Return the [X, Y] coordinate for the center point of the cell that contains the specified text.  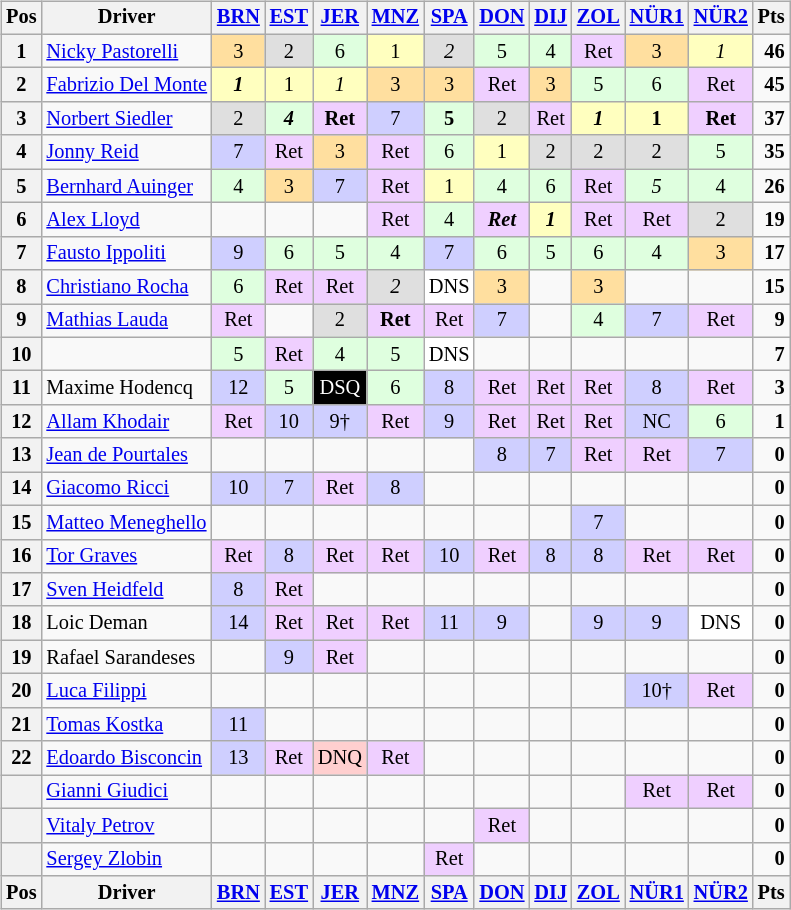
16 [21, 556]
22 [21, 758]
Tor Graves [126, 556]
45 [772, 85]
Luca Filippi [126, 691]
Norbert Siedler [126, 119]
Matteo Meneghello [126, 522]
9† [340, 422]
Edoardo Bisconcin [126, 758]
37 [772, 119]
Vitaly Petrov [126, 825]
21 [21, 724]
NC [657, 422]
18 [21, 623]
Sven Heidfeld [126, 590]
Jonny Reid [126, 152]
Allam Khodair [126, 422]
Fausto Ippoliti [126, 253]
Bernhard Auinger [126, 186]
Rafael Sarandeses [126, 657]
Maxime Hodencq [126, 388]
Jean de Pourtales [126, 455]
46 [772, 51]
Gianni Giudici [126, 792]
Giacomo Ricci [126, 489]
Mathias Lauda [126, 321]
Nicky Pastorelli [126, 51]
Tomas Kostka [126, 724]
DNQ [340, 758]
Christiano Rocha [126, 287]
26 [772, 186]
35 [772, 152]
Alex Lloyd [126, 220]
Sergey Zlobin [126, 859]
Fabrizio Del Monte [126, 85]
Loic Deman [126, 623]
10† [657, 691]
20 [21, 691]
DSQ [340, 388]
